Return (X, Y) of the center of cell containing provided text 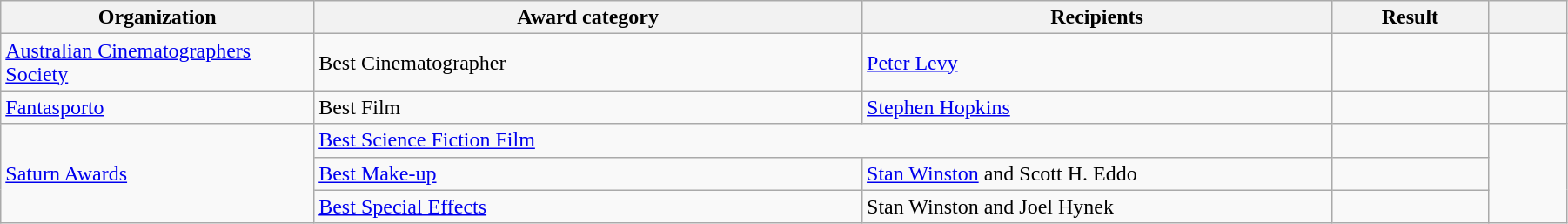
Stephen Hopkins (1097, 107)
Award category (588, 17)
Best Special Effects (588, 207)
Recipients (1097, 17)
Organization (157, 17)
Stan Winston and Joel Hynek (1097, 207)
Best Film (588, 107)
Saturn Awards (157, 173)
Stan Winston and Scott H. Eddo (1097, 173)
Fantasporto (157, 107)
Peter Levy (1097, 63)
Best Science Fiction Film (823, 140)
Result (1410, 17)
Australian Cinematographers Society (157, 63)
Best Cinematographer (588, 63)
Best Make-up (588, 173)
